Locate the cell with the specified text and output its [x, y] center coordinate. 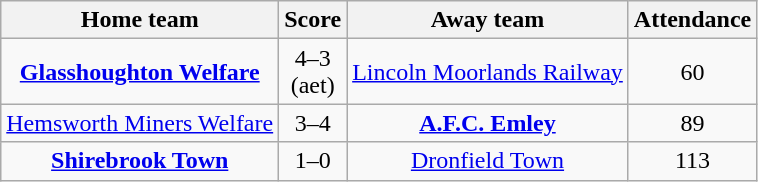
60 [692, 72]
Lincoln Moorlands Railway [488, 72]
Dronfield Town [488, 161]
Shirebrook Town [140, 161]
Score [313, 20]
3–4 [313, 123]
A.F.C. Emley [488, 123]
89 [692, 123]
Away team [488, 20]
Hemsworth Miners Welfare [140, 123]
113 [692, 161]
Attendance [692, 20]
Home team [140, 20]
Glasshoughton Welfare [140, 72]
4–3(aet) [313, 72]
1–0 [313, 161]
